From the cell containing the given text, extract its center point as (x, y) coordinate. 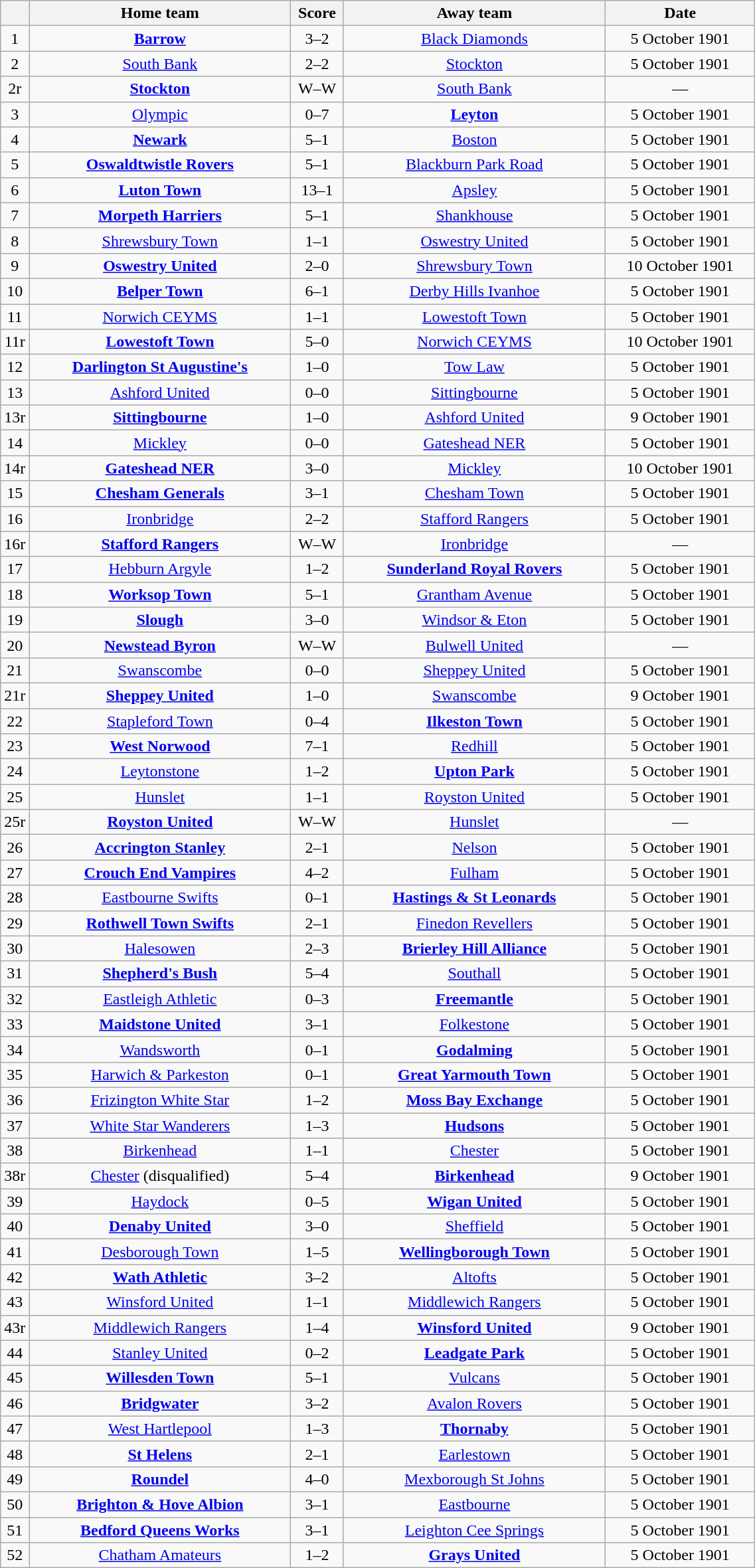
Chatham Amateurs (160, 1555)
48 (15, 1454)
7–1 (317, 746)
35 (15, 1075)
31 (15, 974)
0–4 (317, 721)
Ilkeston Town (474, 721)
2–3 (317, 948)
Leyton (474, 114)
Shankhouse (474, 215)
38r (15, 1176)
50 (15, 1504)
Chester (disqualified) (160, 1176)
17 (15, 569)
Grantham Avenue (474, 594)
39 (15, 1201)
Desborough Town (160, 1252)
Home team (160, 13)
Black Diamonds (474, 39)
20 (15, 645)
Windsor & Eton (474, 620)
Haydock (160, 1201)
Fulham (474, 873)
6–1 (317, 291)
Willesden Town (160, 1378)
Hebburn Argyle (160, 569)
Darlington St Augustine's (160, 367)
Nelson (474, 847)
25 (15, 797)
14 (15, 443)
2r (15, 89)
Roundel (160, 1479)
Godalming (474, 1049)
Wandsworth (160, 1049)
Eastbourne (474, 1504)
Leytonstone (160, 772)
Wellingborough Town (474, 1252)
40 (15, 1227)
18 (15, 594)
43r (15, 1328)
24 (15, 772)
Finedon Revellers (474, 923)
Morpeth Harriers (160, 215)
Frizington White Star (160, 1100)
Chester (474, 1151)
11 (15, 317)
Blackburn Park Road (474, 165)
Stanley United (160, 1353)
Eastleigh Athletic (160, 999)
Crouch End Vampires (160, 873)
Southall (474, 974)
47 (15, 1429)
52 (15, 1555)
28 (15, 898)
Brierley Hill Alliance (474, 948)
Leighton Cee Springs (474, 1529)
Newark (160, 139)
Tow Law (474, 367)
Mexborough St Johns (474, 1479)
Bridgwater (160, 1403)
16 (15, 519)
5 (15, 165)
27 (15, 873)
Score (317, 13)
Maidstone United (160, 1024)
West Hartlepool (160, 1429)
34 (15, 1049)
22 (15, 721)
15 (15, 493)
Wath Athletic (160, 1277)
St Helens (160, 1454)
45 (15, 1378)
Chesham Generals (160, 493)
Newstead Byron (160, 645)
Slough (160, 620)
Boston (474, 139)
Earlestown (474, 1454)
0–2 (317, 1353)
Away team (474, 13)
Upton Park (474, 772)
6 (15, 190)
49 (15, 1479)
Halesowen (160, 948)
9 (15, 266)
Oswaldtwistle Rovers (160, 165)
Grays United (474, 1555)
3 (15, 114)
32 (15, 999)
Sheffield (474, 1227)
Leadgate Park (474, 1353)
Moss Bay Exchange (474, 1100)
0–5 (317, 1201)
White Star Wanderers (160, 1126)
Accrington Stanley (160, 847)
37 (15, 1126)
Avalon Rovers (474, 1403)
2–0 (317, 266)
8 (15, 240)
Folkestone (474, 1024)
46 (15, 1403)
43 (15, 1302)
10 (15, 291)
41 (15, 1252)
0–3 (317, 999)
21 (15, 670)
25r (15, 822)
Harwich & Parkeston (160, 1075)
Derby Hills Ivanhoe (474, 291)
11r (15, 342)
4 (15, 139)
Worksop Town (160, 594)
West Norwood (160, 746)
2 (15, 64)
Olympic (160, 114)
19 (15, 620)
Brighton & Hove Albion (160, 1504)
Freemantle (474, 999)
5–0 (317, 342)
Rothwell Town Swifts (160, 923)
Hudsons (474, 1126)
Shepherd's Bush (160, 974)
Thornaby (474, 1429)
29 (15, 923)
38 (15, 1151)
Belper Town (160, 291)
7 (15, 215)
30 (15, 948)
14r (15, 468)
36 (15, 1100)
33 (15, 1024)
21r (15, 695)
12 (15, 367)
1 (15, 39)
13r (15, 418)
Eastbourne Swifts (160, 898)
Hastings & St Leonards (474, 898)
16r (15, 544)
26 (15, 847)
Luton Town (160, 190)
Apsley (474, 190)
4–2 (317, 873)
4–0 (317, 1479)
Date (680, 13)
Bulwell United (474, 645)
Chesham Town (474, 493)
44 (15, 1353)
Altofts (474, 1277)
Redhill (474, 746)
0–7 (317, 114)
Barrow (160, 39)
Great Yarmouth Town (474, 1075)
Sunderland Royal Rovers (474, 569)
13–1 (317, 190)
1–5 (317, 1252)
1–4 (317, 1328)
42 (15, 1277)
Vulcans (474, 1378)
Denaby United (160, 1227)
13 (15, 392)
Stapleford Town (160, 721)
51 (15, 1529)
Bedford Queens Works (160, 1529)
Wigan United (474, 1201)
23 (15, 746)
